Identify which cell holds the provided text, then report its (x, y) central coordinate. 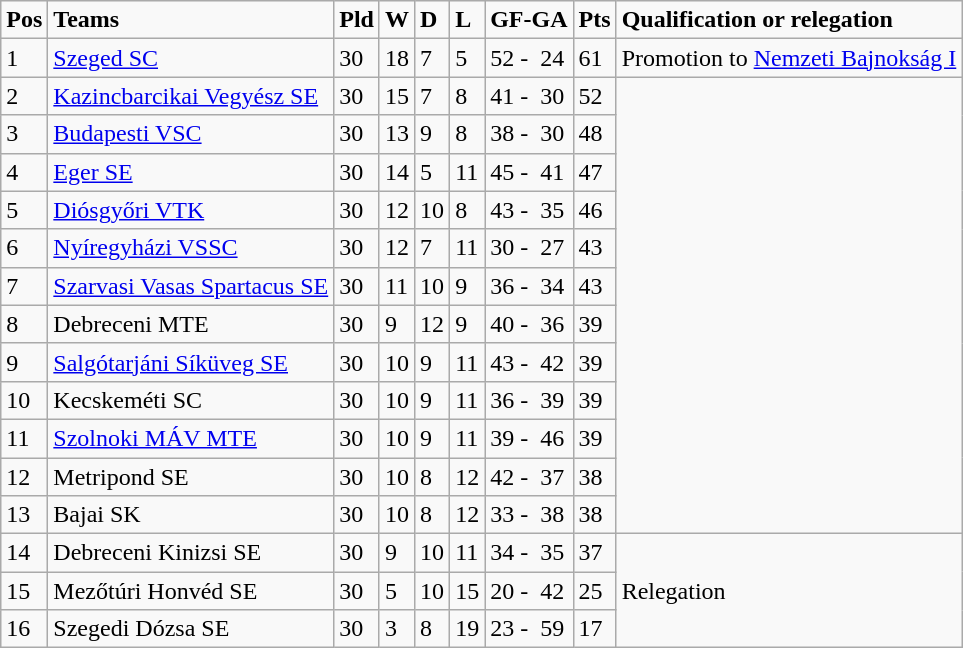
36 - 34 (529, 286)
16 (24, 629)
41 - 30 (529, 96)
Relegation (789, 591)
Metripond SE (191, 477)
Pld (357, 20)
Promotion to Nemzeti Bajnokság I (789, 58)
Szeged SC (191, 58)
Debreceni MTE (191, 324)
Eger SE (191, 172)
Pos (24, 20)
1 (24, 58)
48 (594, 134)
45 - 41 (529, 172)
Qualification or relegation (789, 20)
46 (594, 210)
Pts (594, 20)
17 (594, 629)
34 - 35 (529, 553)
23 - 59 (529, 629)
52 - 24 (529, 58)
D (432, 20)
36 - 39 (529, 400)
20 - 42 (529, 591)
30 - 27 (529, 248)
37 (594, 553)
W (396, 20)
Kazincbarcikai Vegyész SE (191, 96)
Diósgyőri VTK (191, 210)
Debreceni Kinizsi SE (191, 553)
38 - 30 (529, 134)
4 (24, 172)
42 - 37 (529, 477)
43 - 42 (529, 362)
Budapesti VSC (191, 134)
L (468, 20)
Szegedi Dózsa SE (191, 629)
43 - 35 (529, 210)
Kecskeméti SC (191, 400)
GF-GA (529, 20)
2 (24, 96)
61 (594, 58)
6 (24, 248)
47 (594, 172)
39 - 46 (529, 438)
Bajai SK (191, 515)
Teams (191, 20)
33 - 38 (529, 515)
19 (468, 629)
Nyíregyházi VSSC (191, 248)
18 (396, 58)
40 - 36 (529, 324)
Szolnoki MÁV MTE (191, 438)
Szarvasi Vasas Spartacus SE (191, 286)
52 (594, 96)
Salgótarjáni Síküveg SE (191, 362)
Mezőtúri Honvéd SE (191, 591)
25 (594, 591)
